Identify which cell holds the provided text, then report its [X, Y] central coordinate. 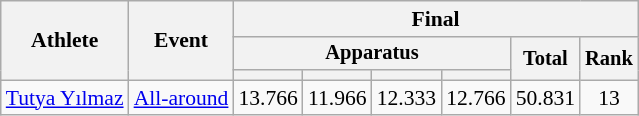
13.766 [268, 98]
Rank [609, 58]
13 [609, 98]
Total [546, 58]
Apparatus [372, 54]
Tutya Yılmaz [65, 98]
12.766 [476, 98]
All-around [182, 98]
12.333 [406, 98]
Final [435, 19]
11.966 [338, 98]
Event [182, 40]
50.831 [546, 98]
Athlete [65, 40]
